Provide the [X, Y] coordinate of the cell's center where the given text is located.  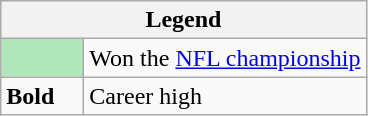
Bold [42, 96]
Career high [225, 96]
Won the NFL championship [225, 58]
Legend [184, 20]
